Return [x, y] of the center of cell containing provided text 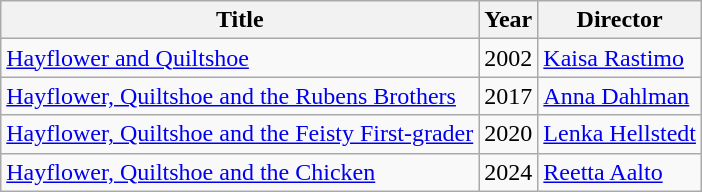
Reetta Aalto [620, 172]
Hayflower, Quiltshoe and the Feisty First-grader [240, 134]
2002 [508, 58]
Director [620, 20]
2024 [508, 172]
2017 [508, 96]
Hayflower, Quiltshoe and the Chicken [240, 172]
Title [240, 20]
2020 [508, 134]
Lenka Hellstedt [620, 134]
Hayflower and Quiltshoe [240, 58]
Kaisa Rastimo [620, 58]
Year [508, 20]
Hayflower, Quiltshoe and the Rubens Brothers [240, 96]
Anna Dahlman [620, 96]
